Find where the given text appears and provide that cell's center as [x, y] coordinate. 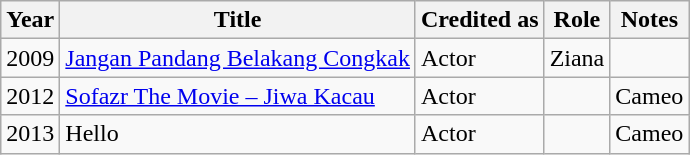
2012 [30, 96]
Hello [238, 134]
Year [30, 20]
Ziana [577, 58]
2013 [30, 134]
Role [577, 20]
Jangan Pandang Belakang Congkak [238, 58]
Credited as [480, 20]
Sofazr The Movie – Jiwa Kacau [238, 96]
Title [238, 20]
Notes [650, 20]
2009 [30, 58]
